Provide the (x, y) coordinate of the cell's center where the given text is located.  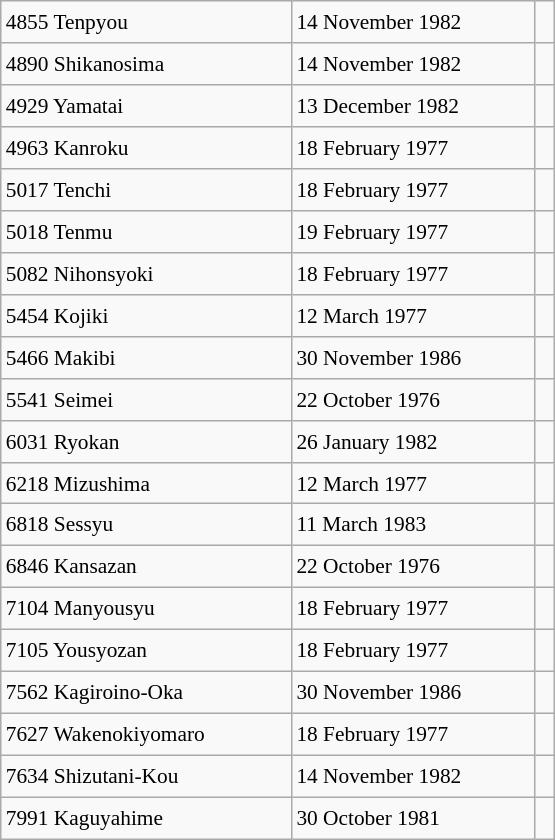
4890 Shikanosima (146, 64)
6846 Kansazan (146, 567)
5541 Seimei (146, 399)
6218 Mizushima (146, 483)
5018 Tenmu (146, 232)
4963 Kanroku (146, 148)
4929 Yamatai (146, 106)
4855 Tenpyou (146, 22)
6031 Ryokan (146, 441)
7634 Shizutani-Kou (146, 776)
13 December 1982 (412, 106)
7105 Yousyozan (146, 651)
5017 Tenchi (146, 190)
7991 Kaguyahime (146, 818)
5466 Makibi (146, 357)
5082 Nihonsyoki (146, 274)
30 October 1981 (412, 818)
7627 Wakenokiyomaro (146, 735)
7104 Manyousyu (146, 609)
7562 Kagiroino-Oka (146, 693)
6818 Sessyu (146, 525)
5454 Kojiki (146, 315)
11 March 1983 (412, 525)
19 February 1977 (412, 232)
26 January 1982 (412, 441)
